Return the (X, Y) coordinate for the center point of the cell that contains the specified text.  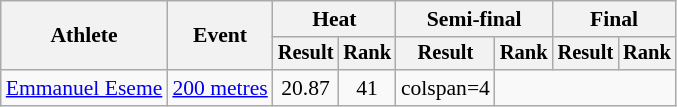
Final (614, 19)
41 (367, 88)
Heat (334, 19)
20.87 (306, 88)
colspan=4 (446, 88)
Athlete (84, 36)
Emmanuel Eseme (84, 88)
200 metres (220, 88)
Event (220, 36)
Semi-final (474, 19)
